Identify which cell holds the provided text, then report its [x, y] central coordinate. 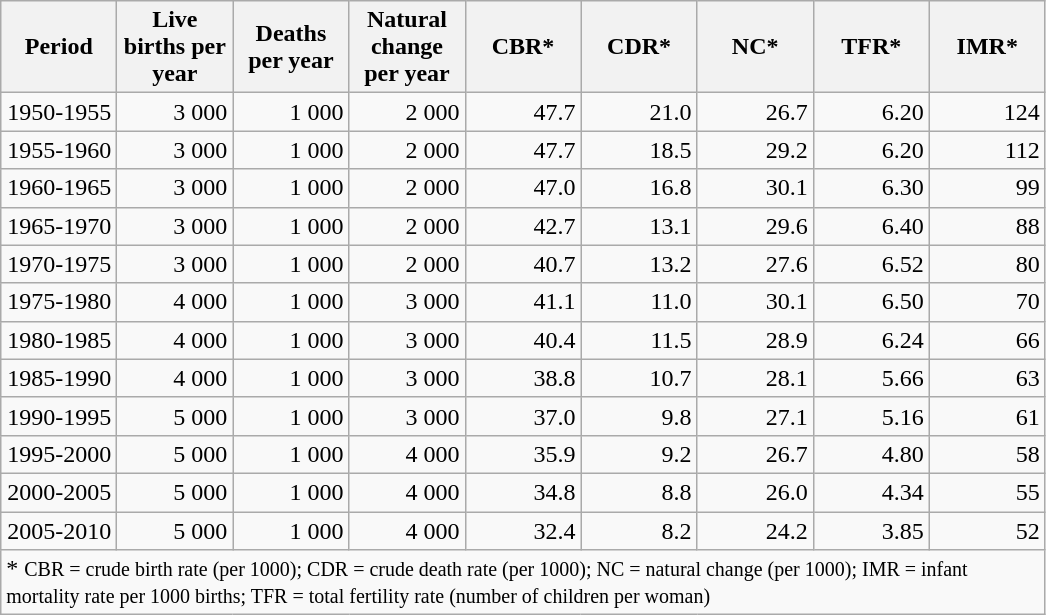
11.5 [639, 340]
47.0 [523, 188]
37.0 [523, 416]
66 [987, 340]
Deaths per year [291, 47]
55 [987, 492]
38.8 [523, 378]
40.4 [523, 340]
52 [987, 531]
2000-2005 [59, 492]
NC* [755, 47]
6.30 [871, 188]
24.2 [755, 531]
Period [59, 47]
18.5 [639, 150]
9.8 [639, 416]
124 [987, 112]
9.2 [639, 454]
58 [987, 454]
6.24 [871, 340]
41.1 [523, 302]
CDR* [639, 47]
1960-1965 [59, 188]
Natural change per year [407, 47]
6.40 [871, 226]
112 [987, 150]
1990-1995 [59, 416]
2005-2010 [59, 531]
21.0 [639, 112]
3.85 [871, 531]
88 [987, 226]
26.0 [755, 492]
70 [987, 302]
35.9 [523, 454]
TFR* [871, 47]
13.2 [639, 264]
6.50 [871, 302]
6.52 [871, 264]
1970-1975 [59, 264]
IMR* [987, 47]
10.7 [639, 378]
11.0 [639, 302]
32.4 [523, 531]
27.6 [755, 264]
61 [987, 416]
63 [987, 378]
42.7 [523, 226]
1950-1955 [59, 112]
5.16 [871, 416]
1955-1960 [59, 150]
34.8 [523, 492]
1995-2000 [59, 454]
5.66 [871, 378]
4.34 [871, 492]
28.1 [755, 378]
4.80 [871, 454]
1965-1970 [59, 226]
29.2 [755, 150]
99 [987, 188]
1980-1985 [59, 340]
40.7 [523, 264]
16.8 [639, 188]
CBR* [523, 47]
1985-1990 [59, 378]
28.9 [755, 340]
8.2 [639, 531]
8.8 [639, 492]
27.1 [755, 416]
80 [987, 264]
Live births per year [175, 47]
29.6 [755, 226]
1975-1980 [59, 302]
13.1 [639, 226]
